From the cell containing the given text, extract its center point as [X, Y] coordinate. 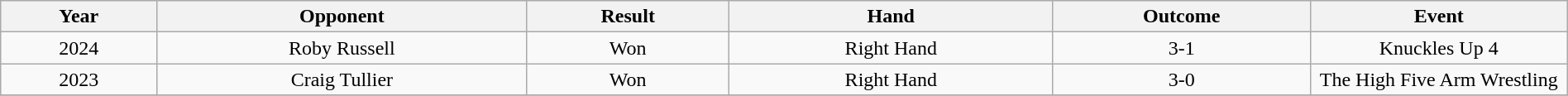
The High Five Arm Wrestling [1439, 79]
Opponent [342, 17]
2024 [79, 48]
Craig Tullier [342, 79]
Outcome [1181, 17]
Event [1439, 17]
3-1 [1181, 48]
Result [628, 17]
3-0 [1181, 79]
2023 [79, 79]
Knuckles Up 4 [1439, 48]
Year [79, 17]
Roby Russell [342, 48]
Hand [891, 17]
